Pinpoint the cell where the given text exists, returning its [x, y] midpoint coordinate. 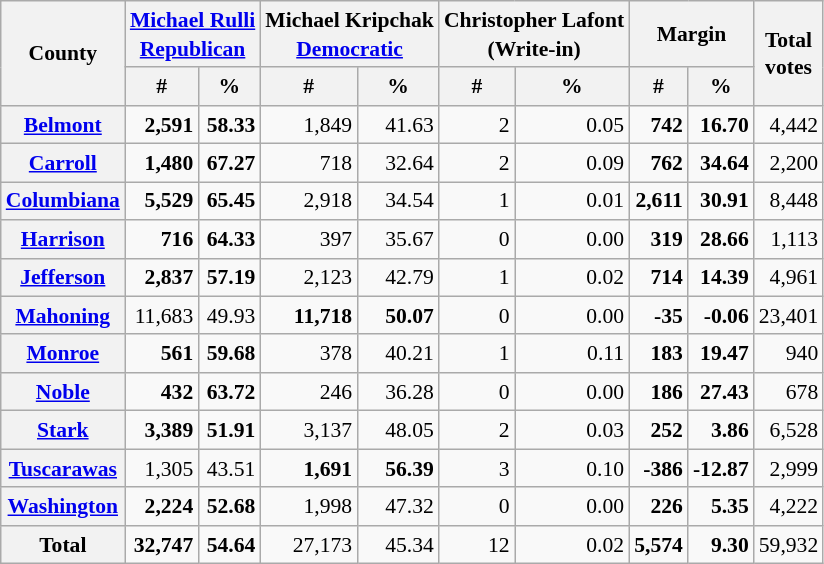
2,999 [788, 468]
Michael RulliRepublican [192, 34]
Monroe [63, 354]
9.30 [721, 545]
Carroll [63, 163]
54.64 [229, 545]
1,113 [788, 239]
940 [788, 354]
1,998 [308, 507]
8,448 [788, 201]
183 [658, 354]
27,173 [308, 545]
0.01 [572, 201]
Harrison [63, 239]
3 [477, 468]
34.64 [721, 163]
5,529 [162, 201]
718 [308, 163]
742 [658, 125]
14.39 [721, 277]
50.07 [398, 316]
Margin [692, 34]
1,849 [308, 125]
63.72 [229, 392]
1,480 [162, 163]
Jefferson [63, 277]
58.33 [229, 125]
64.33 [229, 239]
42.79 [398, 277]
Christopher Lafont(Write-in) [534, 34]
67.27 [229, 163]
35.67 [398, 239]
11,718 [308, 316]
Total [63, 545]
32,747 [162, 545]
59,932 [788, 545]
28.66 [721, 239]
30.91 [721, 201]
12 [477, 545]
32.64 [398, 163]
0.05 [572, 125]
Stark [63, 430]
48.05 [398, 430]
Tuscarawas [63, 468]
0.09 [572, 163]
2,224 [162, 507]
4,961 [788, 277]
397 [308, 239]
34.54 [398, 201]
246 [308, 392]
5,574 [658, 545]
0.11 [572, 354]
11,683 [162, 316]
49.93 [229, 316]
3,389 [162, 430]
678 [788, 392]
Washington [63, 507]
59.68 [229, 354]
2,123 [308, 277]
Noble [63, 392]
65.45 [229, 201]
43.51 [229, 468]
41.63 [398, 125]
3,137 [308, 430]
-0.06 [721, 316]
-35 [658, 316]
40.21 [398, 354]
186 [658, 392]
47.32 [398, 507]
2,200 [788, 163]
16.70 [721, 125]
716 [162, 239]
2,591 [162, 125]
-386 [658, 468]
36.28 [398, 392]
432 [162, 392]
27.43 [721, 392]
378 [308, 354]
1,305 [162, 468]
Columbiana [63, 201]
23,401 [788, 316]
561 [162, 354]
57.19 [229, 277]
2,611 [658, 201]
252 [658, 430]
19.47 [721, 354]
4,222 [788, 507]
319 [658, 239]
2,918 [308, 201]
56.39 [398, 468]
3.86 [721, 430]
45.34 [398, 545]
Belmont [63, 125]
714 [658, 277]
1,691 [308, 468]
762 [658, 163]
0.10 [572, 468]
5.35 [721, 507]
2,837 [162, 277]
0.03 [572, 430]
6,528 [788, 430]
Totalvotes [788, 53]
-12.87 [721, 468]
52.68 [229, 507]
4,442 [788, 125]
51.91 [229, 430]
226 [658, 507]
Michael KripchakDemocratic [350, 34]
Mahoning [63, 316]
County [63, 53]
